From the cell containing the given text, extract its center point as (x, y) coordinate. 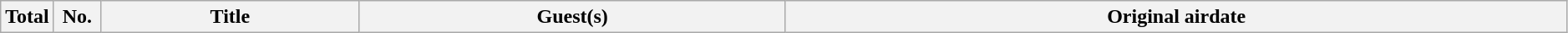
Title (230, 17)
Original airdate (1176, 17)
Total (28, 17)
Guest(s) (572, 17)
No. (77, 17)
